Locate the cell with the specified text and output its [X, Y] center coordinate. 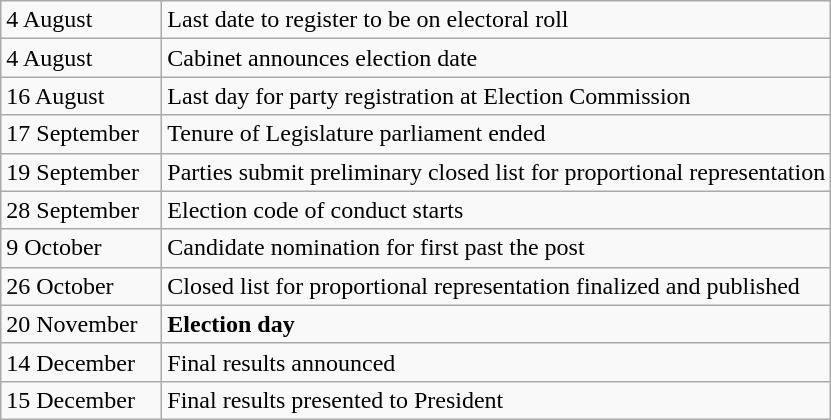
Final results announced [496, 362]
14 December [82, 362]
Final results presented to President [496, 400]
Parties submit preliminary closed list for proportional representation [496, 172]
9 October [82, 248]
17 September [82, 134]
Cabinet announces election date [496, 58]
Closed list for proportional representation finalized and published [496, 286]
Election code of conduct starts [496, 210]
20 November [82, 324]
26 October [82, 286]
Tenure of Legislature parliament ended [496, 134]
Election day [496, 324]
Candidate nomination for first past the post [496, 248]
19 September [82, 172]
28 September [82, 210]
15 December [82, 400]
16 August [82, 96]
Last date to register to be on electoral roll [496, 20]
Last day for party registration at Election Commission [496, 96]
